From the cell containing the given text, extract its center point as [x, y] coordinate. 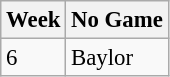
6 [34, 58]
Baylor [117, 58]
Week [34, 20]
No Game [117, 20]
